Find where the given text appears and provide that cell's center as (X, Y) coordinate. 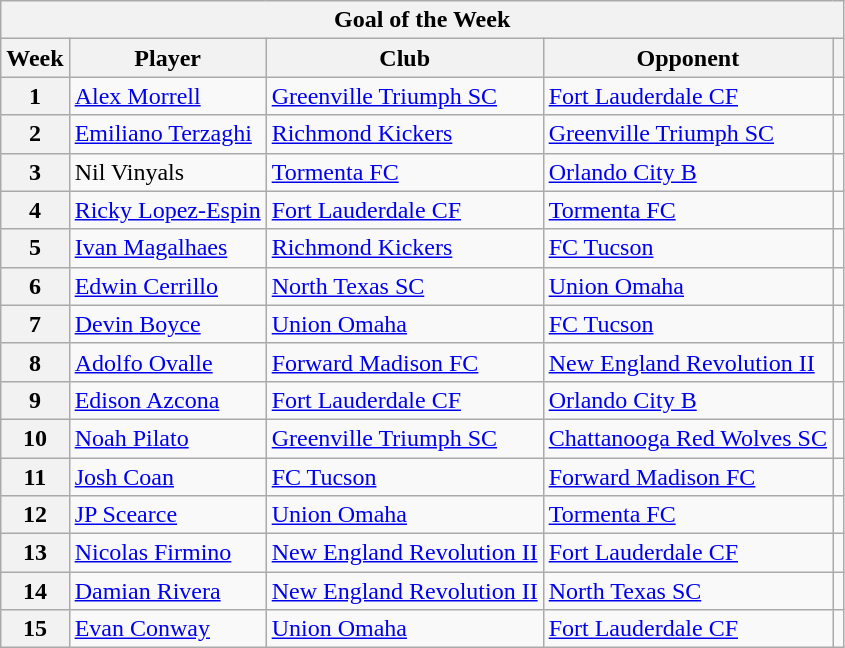
4 (35, 210)
Evan Conway (168, 629)
Edwin Cerrillo (168, 286)
JP Scearce (168, 515)
7 (35, 324)
Chattanooga Red Wolves SC (688, 438)
Devin Boyce (168, 324)
Alex Morrell (168, 96)
10 (35, 438)
Ricky Lopez-Espin (168, 210)
Edison Azcona (168, 400)
2 (35, 134)
Adolfo Ovalle (168, 362)
13 (35, 553)
Player (168, 58)
Nil Vinyals (168, 172)
Emiliano Terzaghi (168, 134)
9 (35, 400)
8 (35, 362)
Nicolas Firmino (168, 553)
5 (35, 248)
12 (35, 515)
3 (35, 172)
Damian Rivera (168, 591)
6 (35, 286)
Noah Pilato (168, 438)
11 (35, 477)
Goal of the Week (422, 20)
Club (404, 58)
Opponent (688, 58)
Ivan Magalhaes (168, 248)
14 (35, 591)
1 (35, 96)
Week (35, 58)
15 (35, 629)
Josh Coan (168, 477)
